Detect which cell encompasses the target text, then output its [X, Y] center coordinate. 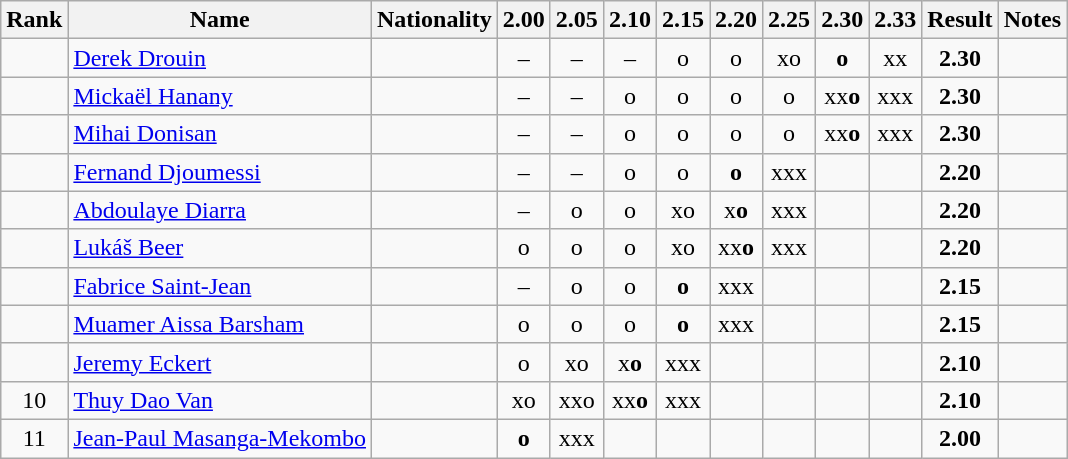
11 [34, 438]
Jean-Paul Masanga-Mekombo [220, 438]
Fabrice Saint-Jean [220, 286]
Mickaël Hanany [220, 96]
10 [34, 400]
Result [960, 20]
Muamer Aissa Barsham [220, 324]
2.33 [896, 20]
Mihai Donisan [220, 134]
Notes [1032, 20]
2.25 [790, 20]
Rank [34, 20]
Lukáš Beer [220, 248]
Nationality [435, 20]
Fernand Djoumessi [220, 172]
xx [896, 58]
Abdoulaye Diarra [220, 210]
Name [220, 20]
2.05 [576, 20]
Jeremy Eckert [220, 362]
Thuy Dao Van [220, 400]
Derek Drouin [220, 58]
